Provide the [X, Y] coordinate of the cell's center where the given text is located.  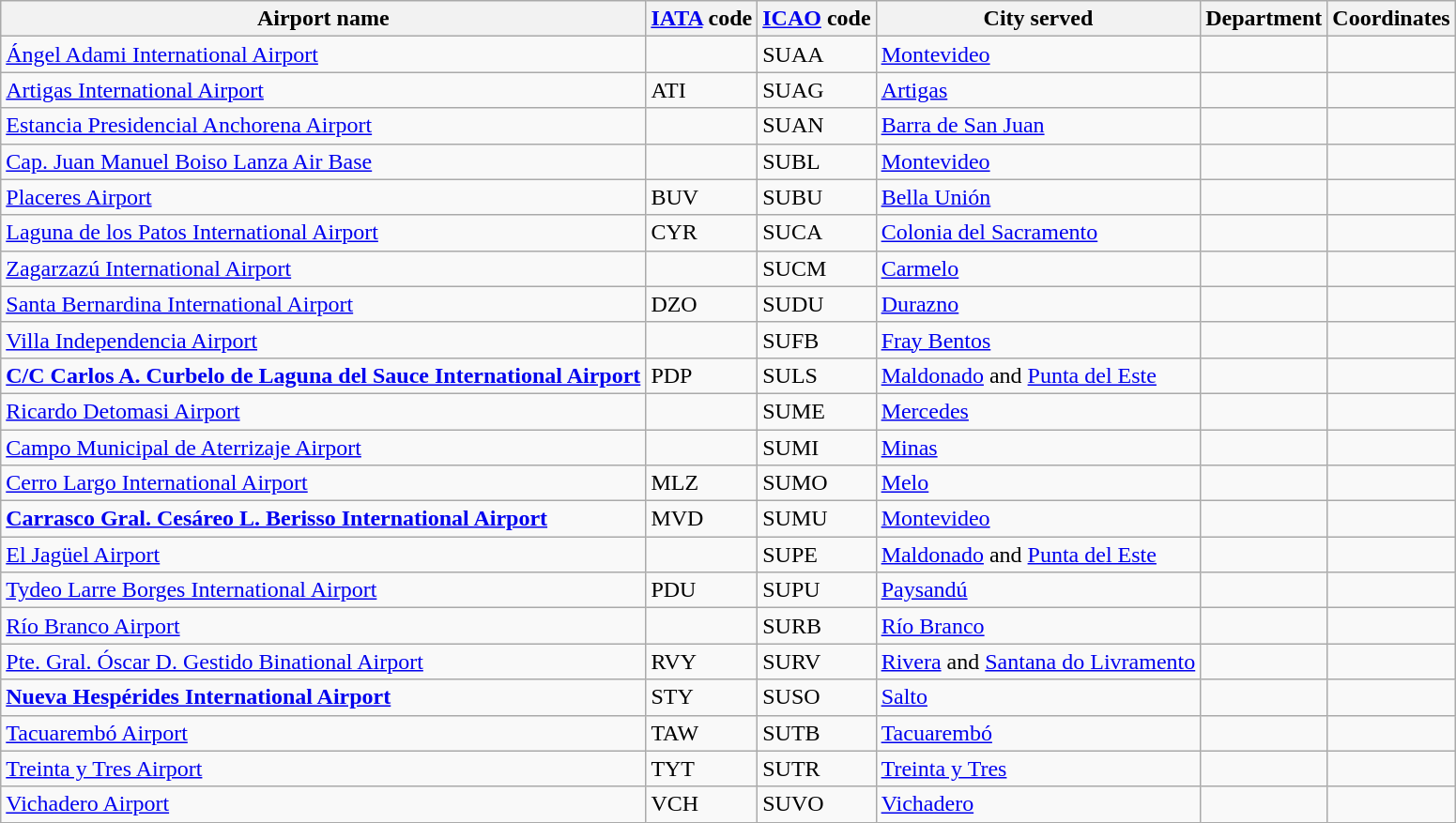
City served [1038, 19]
Minas [1038, 448]
DZO [702, 304]
ATI [702, 90]
SUFB [817, 340]
SUSO [817, 697]
SUMO [817, 483]
Ángel Adami International Airport [323, 54]
Carmelo [1038, 268]
TAW [702, 733]
SUTB [817, 733]
CYR [702, 233]
Tydeo Larre Borges International Airport [323, 590]
Rivera and Santana do Livramento [1038, 662]
SULS [817, 375]
SUAN [817, 126]
Río Branco Airport [323, 626]
Estancia Presidencial Anchorena Airport [323, 126]
SUDU [817, 304]
Colonia del Sacramento [1038, 233]
Department [1264, 19]
Artigas [1038, 90]
Ricardo Detomasi Airport [323, 411]
Cerro Largo International Airport [323, 483]
MLZ [702, 483]
Tacuarembó Airport [323, 733]
SUVO [817, 804]
Vichadero [1038, 804]
Laguna de los Patos International Airport [323, 233]
SUCA [817, 233]
SUAG [817, 90]
SURV [817, 662]
SUBU [817, 197]
Treinta y Tres Airport [323, 769]
Placeres Airport [323, 197]
IATA code [702, 19]
Villa Independencia Airport [323, 340]
Salto [1038, 697]
Santa Bernardina International Airport [323, 304]
PDU [702, 590]
VCH [702, 804]
Mercedes [1038, 411]
SUMU [817, 519]
SUMI [817, 448]
SUCM [817, 268]
Campo Municipal de Aterrizaje Airport [323, 448]
MVD [702, 519]
Tacuarembó [1038, 733]
SURB [817, 626]
ICAO code [817, 19]
Nueva Hespérides International Airport [323, 697]
SUPE [817, 555]
Bella Unión [1038, 197]
Durazno [1038, 304]
Vichadero Airport [323, 804]
SUPU [817, 590]
SUME [817, 411]
Airport name [323, 19]
Carrasco Gral. Cesáreo L. Berisso International Airport [323, 519]
Melo [1038, 483]
BUV [702, 197]
Treinta y Tres [1038, 769]
Zagarzazú International Airport [323, 268]
Paysandú [1038, 590]
Pte. Gral. Óscar D. Gestido Binational Airport [323, 662]
Barra de San Juan [1038, 126]
Fray Bentos [1038, 340]
STY [702, 697]
Río Branco [1038, 626]
El Jagüel Airport [323, 555]
TYT [702, 769]
SUBL [817, 161]
RVY [702, 662]
Artigas International Airport [323, 90]
SUTR [817, 769]
Coordinates [1391, 19]
C/C Carlos A. Curbelo de Laguna del Sauce International Airport [323, 375]
Cap. Juan Manuel Boiso Lanza Air Base [323, 161]
PDP [702, 375]
SUAA [817, 54]
